From the cell containing the given text, extract its center point as (X, Y) coordinate. 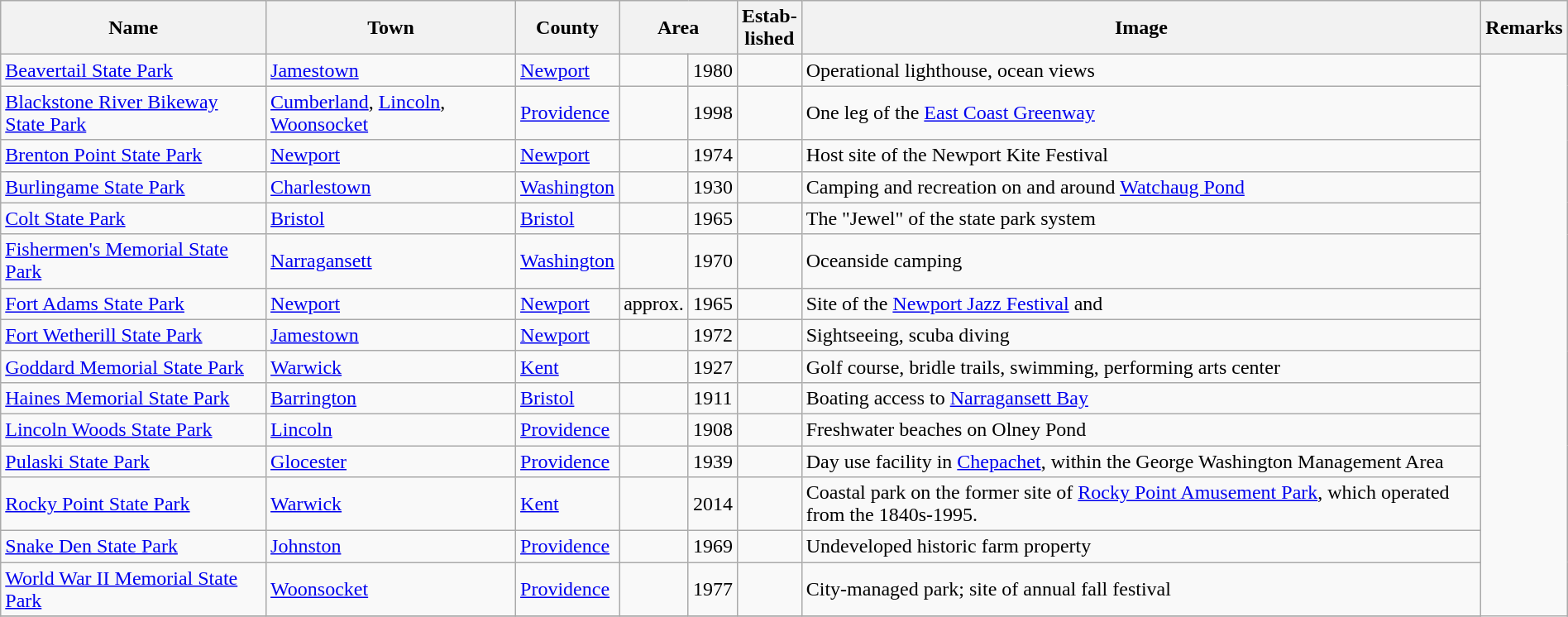
Cumberland, Lincoln, Woonsocket (391, 112)
1998 (713, 112)
2014 (713, 505)
Narragansett (391, 261)
1970 (713, 261)
1911 (713, 398)
Fort Adams State Park (134, 304)
Snake Den State Park (134, 547)
Freshwater beaches on Olney Pond (1141, 429)
1980 (713, 70)
World War II Memorial State Park (134, 589)
Lincoln Woods State Park (134, 429)
Day use facility in Chepachet, within the George Washington Management Area (1141, 461)
Pulaski State Park (134, 461)
1939 (713, 461)
Host site of the Newport Kite Festival (1141, 155)
County (567, 28)
1969 (713, 547)
Site of the Newport Jazz Festival and (1141, 304)
Barrington (391, 398)
1930 (713, 187)
Boating access to Narragansett Bay (1141, 398)
Image (1141, 28)
Rocky Point State Park (134, 505)
Blackstone River Bikeway State Park (134, 112)
Coastal park on the former site of Rocky Point Amusement Park, which operated from the 1840s-1995. (1141, 505)
Goddard Memorial State Park (134, 366)
Remarks (1524, 28)
Sightseeing, scuba diving (1141, 335)
Woonsocket (391, 589)
Fort Wetherill State Park (134, 335)
Town (391, 28)
Burlingame State Park (134, 187)
Area (678, 28)
Oceanside camping (1141, 261)
Fishermen's Memorial State Park (134, 261)
Brenton Point State Park (134, 155)
1908 (713, 429)
The "Jewel" of the state park system (1141, 218)
1977 (713, 589)
Operational lighthouse, ocean views (1141, 70)
1974 (713, 155)
City-managed park; site of annual fall festival (1141, 589)
Estab-lished (769, 28)
Charlestown (391, 187)
Undeveloped historic farm property (1141, 547)
Johnston (391, 547)
Camping and recreation on and around Watchaug Pond (1141, 187)
Beavertail State Park (134, 70)
One leg of the East Coast Greenway (1141, 112)
Colt State Park (134, 218)
approx. (654, 304)
1927 (713, 366)
Glocester (391, 461)
Golf course, bridle trails, swimming, performing arts center (1141, 366)
Name (134, 28)
Lincoln (391, 429)
Haines Memorial State Park (134, 398)
1972 (713, 335)
